From the cell containing the given text, extract its center point as (X, Y) coordinate. 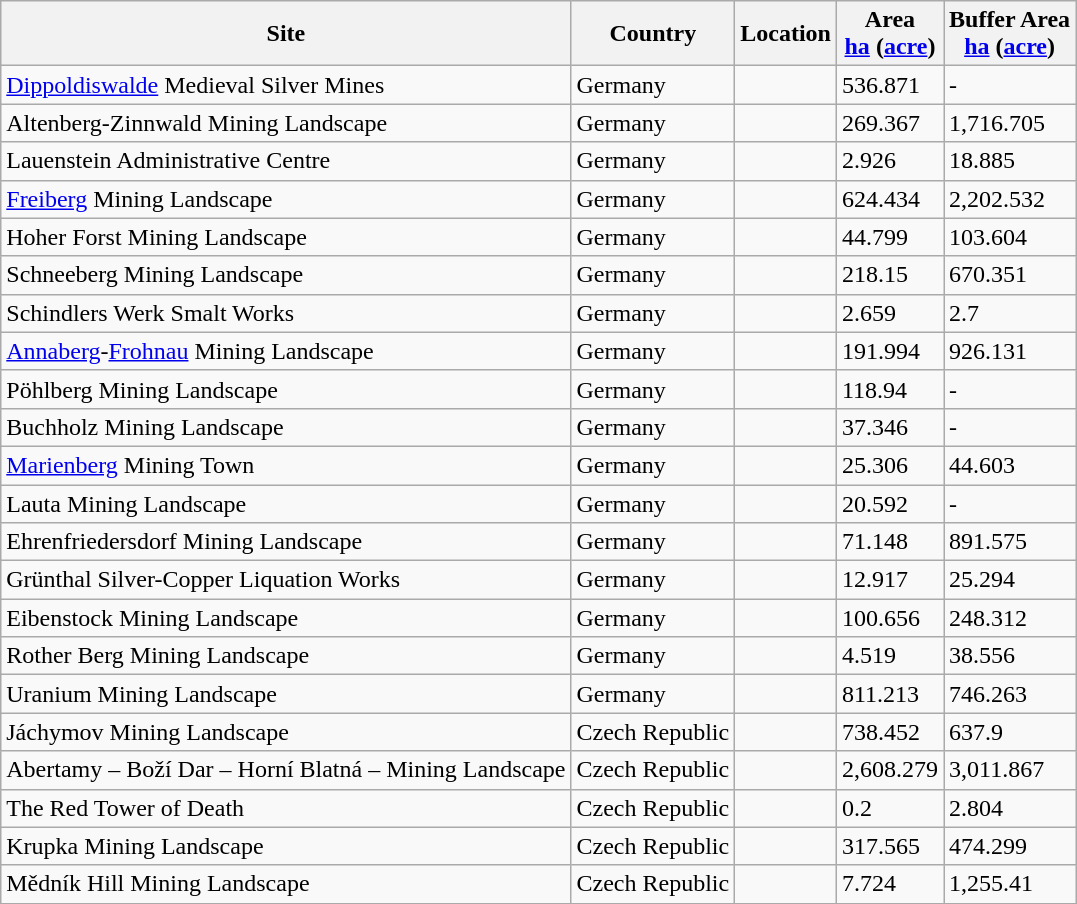
Eibenstock Mining Landscape (286, 618)
Uranium Mining Landscape (286, 694)
Jáchymov Mining Landscape (286, 732)
Schindlers Werk Smalt Works (286, 313)
1,716.705 (1010, 123)
Rother Berg Mining Landscape (286, 656)
0.2 (890, 808)
7.724 (890, 884)
Areaha (acre) (890, 34)
Site (286, 34)
Ehrenfriedersdorf Mining Landscape (286, 542)
926.131 (1010, 351)
317.565 (890, 846)
2.659 (890, 313)
Mědník Hill Mining Landscape (286, 884)
811.213 (890, 694)
71.148 (890, 542)
38.556 (1010, 656)
12.917 (890, 580)
2,202.532 (1010, 199)
2.926 (890, 161)
Buffer Areaha (acre) (1010, 34)
100.656 (890, 618)
Annaberg-Frohnau Mining Landscape (286, 351)
103.604 (1010, 237)
25.306 (890, 465)
191.994 (890, 351)
4.519 (890, 656)
118.94 (890, 389)
Schneeberg Mining Landscape (286, 275)
218.15 (890, 275)
891.575 (1010, 542)
Lauta Mining Landscape (286, 503)
Freiberg Mining Landscape (286, 199)
637.9 (1010, 732)
Abertamy – Boží Dar – Horní Blatná – Mining Landscape (286, 770)
1,255.41 (1010, 884)
3,011.867 (1010, 770)
Buchholz Mining Landscape (286, 427)
2.7 (1010, 313)
37.346 (890, 427)
738.452 (890, 732)
Country (653, 34)
248.312 (1010, 618)
18.885 (1010, 161)
Krupka Mining Landscape (286, 846)
474.299 (1010, 846)
670.351 (1010, 275)
536.871 (890, 85)
Location (786, 34)
2,608.279 (890, 770)
20.592 (890, 503)
44.799 (890, 237)
746.263 (1010, 694)
Grünthal Silver-Copper Liquation Works (286, 580)
Lauenstein Administrative Centre (286, 161)
25.294 (1010, 580)
Dippoldiswalde Medieval Silver Mines (286, 85)
Altenberg-Zinnwald Mining Landscape (286, 123)
44.603 (1010, 465)
2.804 (1010, 808)
Hoher Forst Mining Landscape (286, 237)
Pöhlberg Mining Landscape (286, 389)
Marienberg Mining Town (286, 465)
624.434 (890, 199)
The Red Tower of Death (286, 808)
269.367 (890, 123)
